Search for the cell housing the specified text and yield its [X, Y] center coordinate. 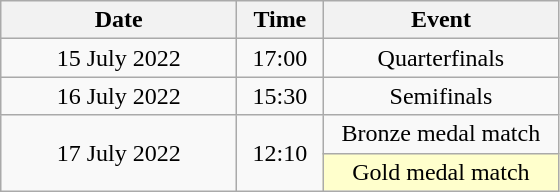
17 July 2022 [119, 153]
12:10 [280, 153]
17:00 [280, 58]
Semifinals [441, 96]
Date [119, 20]
Gold medal match [441, 172]
16 July 2022 [119, 96]
15:30 [280, 96]
Time [280, 20]
Bronze medal match [441, 134]
15 July 2022 [119, 58]
Event [441, 20]
Quarterfinals [441, 58]
